Scan for the cell matching the given text and deliver its (x, y) coordinate at center. 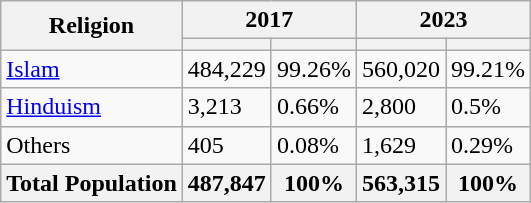
484,229 (226, 69)
Islam (92, 69)
405 (226, 145)
563,315 (400, 183)
0.5% (488, 107)
99.26% (314, 69)
Religion (92, 26)
3,213 (226, 107)
487,847 (226, 183)
0.66% (314, 107)
Hinduism (92, 107)
2023 (443, 20)
Total Population (92, 183)
2017 (269, 20)
560,020 (400, 69)
Others (92, 145)
2,800 (400, 107)
0.08% (314, 145)
0.29% (488, 145)
1,629 (400, 145)
99.21% (488, 69)
